Pinpoint the cell where the given text exists, returning its [X, Y] midpoint coordinate. 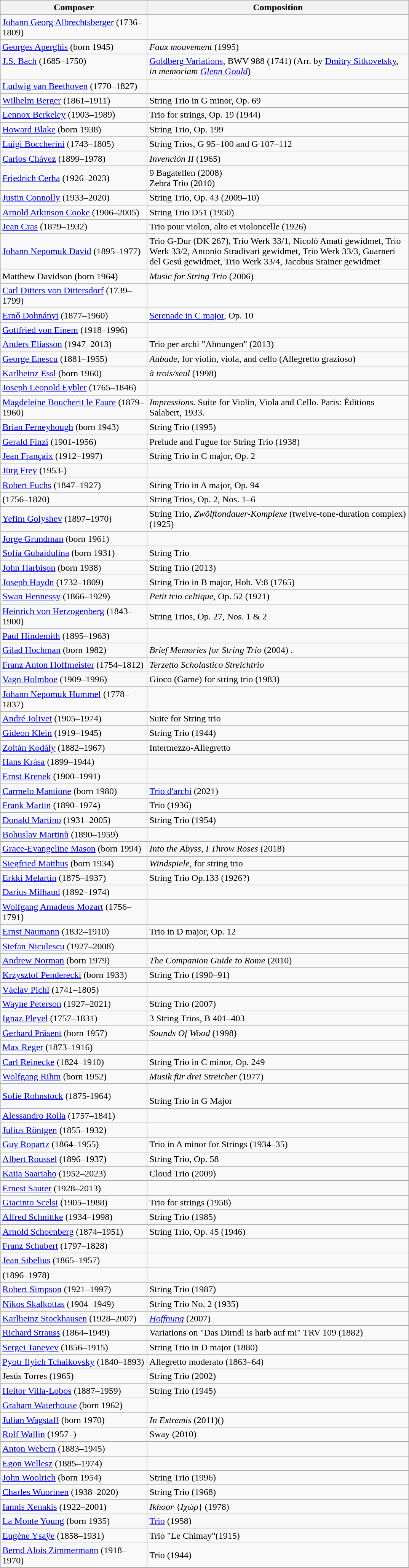
Aubade, for violin, viola, and cello (Allegretto grazioso) [278, 359]
Vagn Holmboe (1909–1996) [74, 679]
Ernst Krenek (1900–1991) [74, 777]
Julian Wagstaff (born 1970) [74, 1420]
Max Reger (1873–1916) [74, 1047]
Eugène Ysaÿe (1858–1931) [74, 1536]
Trio (1944) [278, 1555]
Justin Connolly (1933–2020) [74, 197]
Gilad Hochman (born 1982) [74, 650]
Jean Françaix (1912–1997) [74, 456]
Trio d'archi (2021) [278, 791]
(1756–1820) [74, 500]
John Woolrich (born 1954) [74, 1478]
String Trio (1996) [278, 1478]
String Trio (1945) [278, 1391]
Albert Roussel (1896–1937) [74, 1159]
Carl Ditters von Dittersdorf (1739–1799) [74, 296]
Carlos Chávez (1899–1978) [74, 158]
André Jolivet (1905–1974) [74, 718]
String Trio in G Major [278, 1096]
Ludwig van Beethoven (1770–1827) [74, 86]
Bohuslav Martinů (1890–1959) [74, 834]
Anton Webern (1883–1945) [74, 1449]
Richard Strauss (1864–1949) [74, 1333]
Sway (2010) [278, 1434]
9 Bagatellen (2008)Zebra Trio (2010) [278, 178]
Friedrich Cerha (1926–2023) [74, 178]
Václav Pichl (1741–1805) [74, 990]
String Trios, G 95–100 and G 107–112 [278, 144]
Swan Hennessy (1866–1929) [74, 597]
Yefim Golyshev (1897–1970) [74, 519]
Trio "Le Chimay"(1915) [278, 1536]
Trio for strings, Op. 19 (1944) [278, 115]
La Monte Young (born 1935) [74, 1521]
Kaija Saariaho (1952–2023) [74, 1173]
Ikhoor {Ιχώρ} (1978) [278, 1507]
Julius Röntgen (1855–1932) [74, 1130]
String Trio (1987) [278, 1289]
Petit trio celtique, Op. 52 (1921) [278, 597]
Cloud Trio (2009) [278, 1173]
String Trio (1944) [278, 733]
Carmelo Mantione (born 1980) [74, 791]
Composer [74, 8]
String Trio, Zwölftondauer-Komplexe (twelve-tone-duration complex) (1925) [278, 519]
Sofia Gubaidulina (born 1931) [74, 553]
Rolf Wallin (1957–) [74, 1434]
Variations on "Das Dirndl is harb auf mi" TRV 109 (1882) [278, 1333]
String Trio in C minor, Op. 249 [278, 1062]
Trio per archi "Ahnungen" (2013) [278, 344]
String Trio (1985) [278, 1217]
Composition [278, 8]
Alfred Schnittke (1934–1998) [74, 1217]
String Trio in G minor, Op. 69 [278, 100]
String Trio, Op. 43 (2009–10) [278, 197]
Franz Schubert (1797–1828) [74, 1246]
String Trio (1968) [278, 1492]
Grace-Evangeline Mason (born 1994) [74, 849]
String Trio (1990–91) [278, 975]
Trio (1958) [278, 1521]
Musik für drei Streicher (1977) [278, 1076]
String Trio No. 2 (1935) [278, 1304]
String Trio (2007) [278, 1004]
Matthew Davidson (born 1964) [74, 276]
Luigi Boccherini (1743–1805) [74, 144]
String Trio in A major, Op. 94 [278, 485]
Jean Cras (1879–1932) [74, 227]
String Trio in D major (1880) [278, 1347]
String Trio in B major, Hob. V:8 (1765) [278, 582]
Wayne Peterson (1927–2021) [74, 1004]
String Trio D51 (1950) [278, 212]
Giacinto Scelsi (1905–1988) [74, 1202]
Impressions. Suite for Violin, Viola and Cello. Paris: Éditions Salabert, 1933. [278, 407]
George Enescu (1881–1955) [74, 359]
Ernő Dohnányi (1877–1960) [74, 315]
Wolfgang Rihm (born 1952) [74, 1076]
Gioco (Game) for string trio (1983) [278, 679]
Magdeleine Boucherit le Faure (1879–1960) [74, 407]
String Trio (1995) [278, 427]
Johann Nepomuk David (1895–1977) [74, 252]
Guy Ropartz (1864–1955) [74, 1145]
Bernd Alois Zimmermann (1918–1970) [74, 1555]
String Trio, Op. 199 [278, 129]
3 String Trios, B 401–403 [278, 1019]
Franz Anton Hoffmeister (1754–1812) [74, 665]
Hoffnung (2007) [278, 1318]
String Trio in C major, Op. 2 [278, 456]
Joseph Leopold Eybler (1765–1846) [74, 388]
Sofie Rohnstock (1875-1964) [74, 1096]
String Trios, Op. 2, Nos. 1–6 [278, 500]
Graham Waterhouse (born 1962) [74, 1405]
String Trio [278, 553]
Gideon Klein (1919–1945) [74, 733]
Jean Sibelius (1865–1957) [74, 1261]
Ștefan Niculescu (1927–2008) [74, 946]
Jürg Frey (1953-) [74, 470]
Trio (1936) [278, 805]
String Trio (2002) [278, 1376]
Goldberg Variations, BWV 988 (1741) (Arr. by Dmitry Sitkovetsky, in memoriam Glenn Gould) [278, 66]
Karlheinz Stockhausen (1928–2007) [74, 1318]
Johann Georg Albrechtsberger (1736–1809) [74, 27]
Ernest Sauter (1928–2013) [74, 1188]
Ignaz Pleyel (1757–1831) [74, 1019]
Wolfgang Amadeus Mozart (1756–1791) [74, 912]
Ernst Naumann (1832–1910) [74, 931]
Faux mouvement (1995) [278, 47]
Karlheinz Essl (born 1960) [74, 373]
Heinrich von Herzogenberg (1843–1900) [74, 616]
Gottfried von Einem (1918–1996) [74, 330]
Gerhard Präsent (born 1957) [74, 1033]
Arnold Schoenberg (1874–1951) [74, 1232]
J.S. Bach (1685–1750) [74, 66]
In Extremis (2011)() [278, 1420]
Windspiele, for string trio [278, 863]
Suite for String trio [278, 718]
Joseph Haydn (1732–1809) [74, 582]
Arnold Atkinson Cooke (1906–2005) [74, 212]
Wilhelm Berger (1861–1911) [74, 100]
Zoltán Kodály (1882–1967) [74, 748]
String Trio, Op. 45 (1946) [278, 1232]
(1896–1978) [74, 1275]
Into the Abyss, I Throw Roses (2018) [278, 849]
à trois/seul (1998) [278, 373]
Johann Nepomuk Hummel (1778–1837) [74, 699]
String Trio Op.133 (1926?) [278, 878]
Lennox Berkeley (1903–1989) [74, 115]
Terzetto Scholastico Streichtrio [278, 665]
Prelude and Fugue for String Trio (1938) [278, 441]
Trio for strings (1958) [278, 1202]
Serenade in C major, Op. 10 [278, 315]
Krzysztof Penderecki (born 1933) [74, 975]
Hans Krása (1899–1944) [74, 762]
Jorge Grundman (born 1961) [74, 539]
Iannis Xenakis (1922–2001) [74, 1507]
Robert Fuchs (1847–1927) [74, 485]
The Companion Guide to Rome (2010) [278, 960]
Music for String Trio (2006) [278, 276]
Carl Reinecke (1824–1910) [74, 1062]
Robert Simpson (1921–1997) [74, 1289]
Pyotr Ilyich Tchaikovsky (1840–1893) [74, 1362]
Paul Hindemith (1895–1963) [74, 636]
Brief Memories for String Trio (2004) . [278, 650]
String Trios, Op. 27, Nos. 1 & 2 [278, 616]
Egon Wellesz (1885–1974) [74, 1463]
Sounds Of Wood (1998) [278, 1033]
John Harbison (born 1938) [74, 568]
Trio pour violon, alto et violoncelle (1926) [278, 227]
String Trio, Op. 58 [278, 1159]
Gerald Finzi (1901-1956) [74, 441]
Invención II (1965) [278, 158]
String Trio (2013) [278, 568]
Nikos Skalkottas (1904–1949) [74, 1304]
Sergei Taneyev (1856–1915) [74, 1347]
Siegfried Matthus (born 1934) [74, 863]
Frank Martin (1890–1974) [74, 805]
Howard Blake (born 1938) [74, 129]
Trio in A minor for Strings (1934–35) [278, 1145]
Andrew Norman (born 1979) [74, 960]
Brian Ferneyhough (born 1943) [74, 427]
Heitor Villa-Lobos (1887–1959) [74, 1391]
Charles Wuorinen (1938–2020) [74, 1492]
Darius Milhaud (1892–1974) [74, 892]
Trio in D major, Op. 12 [278, 931]
Erkki Melartin (1875–1937) [74, 878]
String Trio (1954) [278, 820]
Donald Martino (1931–2005) [74, 820]
Allegretto moderato (1863–64) [278, 1362]
Georges Aperghis (born 1945) [74, 47]
Alessandro Rolla (1757–1841) [74, 1116]
Jesús Torres (1965) [74, 1376]
Intermezzo-Allegretto [278, 748]
Anders Eliasson (1947–2013) [74, 344]
